Return the (X, Y) coordinate for the center point of the cell that contains the specified text.  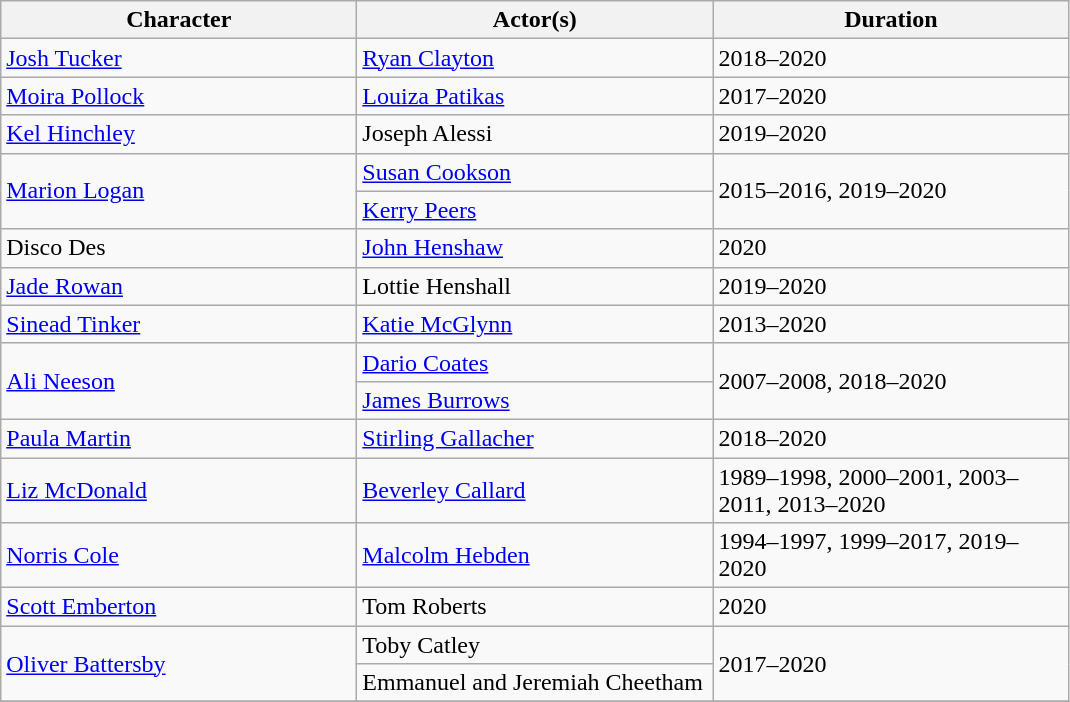
Tom Roberts (535, 607)
1994–1997, 1999–2017, 2019–2020 (891, 556)
Jade Rowan (179, 286)
2007–2008, 2018–2020 (891, 381)
Katie McGlynn (535, 324)
Disco Des (179, 248)
Marion Logan (179, 191)
Kerry Peers (535, 210)
Oliver Battersby (179, 664)
Scott Emberton (179, 607)
1989–1998, 2000–2001, 2003–2011, 2013–2020 (891, 490)
Dario Coates (535, 362)
Duration (891, 20)
Joseph Alessi (535, 134)
Susan Cookson (535, 172)
Louiza Patikas (535, 96)
Emmanuel and Jeremiah Cheetham (535, 683)
John Henshaw (535, 248)
Liz McDonald (179, 490)
2013–2020 (891, 324)
Ryan Clayton (535, 58)
Toby Catley (535, 645)
Stirling Gallacher (535, 438)
Actor(s) (535, 20)
Moira Pollock (179, 96)
Lottie Henshall (535, 286)
Kel Hinchley (179, 134)
Ali Neeson (179, 381)
Malcolm Hebden (535, 556)
Norris Cole (179, 556)
Josh Tucker (179, 58)
Paula Martin (179, 438)
Beverley Callard (535, 490)
2015–2016, 2019–2020 (891, 191)
James Burrows (535, 400)
Sinead Tinker (179, 324)
Character (179, 20)
